Identify which cell holds the provided text, then report its [X, Y] central coordinate. 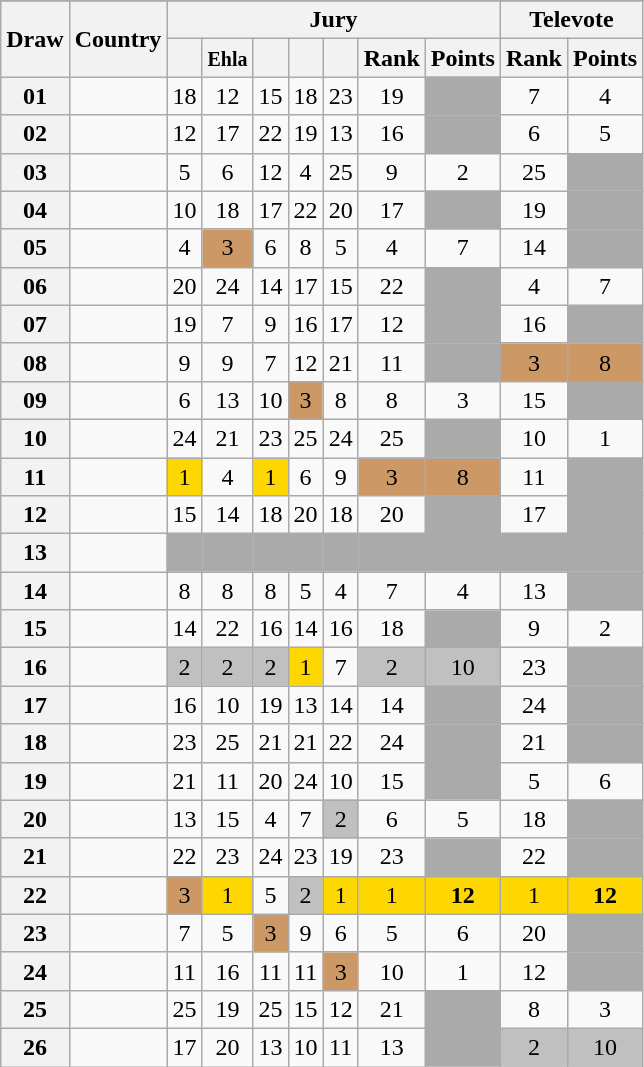
03 [35, 172]
Draw [35, 39]
Jury [334, 20]
Ehla [228, 58]
05 [35, 248]
08 [35, 362]
04 [35, 210]
02 [35, 134]
Televote [571, 20]
26 [35, 1047]
06 [35, 286]
Country [118, 39]
07 [35, 324]
09 [35, 400]
01 [35, 96]
